Pinpoint the cell where the given text exists, returning its [x, y] midpoint coordinate. 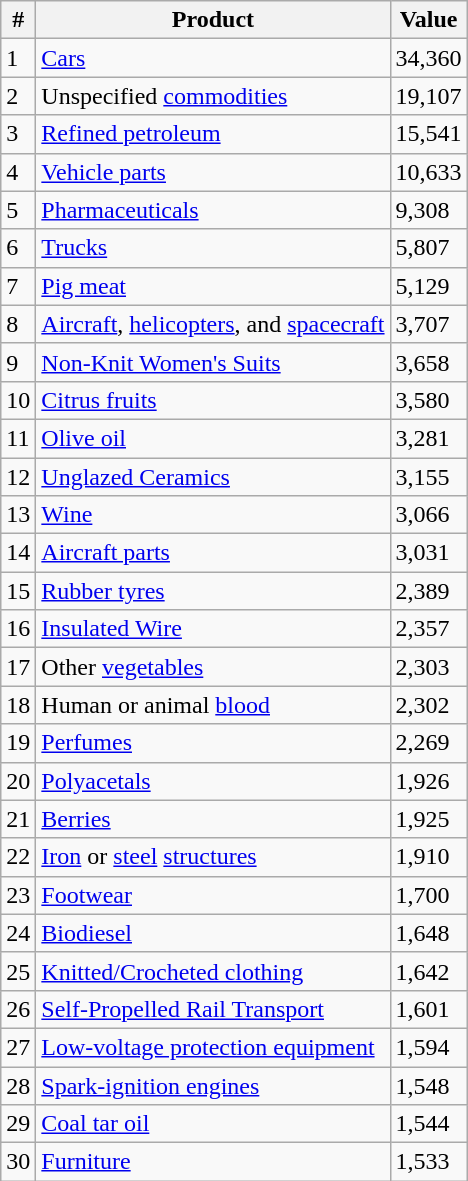
Iron or steel structures [213, 857]
5,129 [428, 286]
27 [18, 1047]
29 [18, 1124]
2,357 [428, 629]
7 [18, 286]
5 [18, 210]
16 [18, 629]
1,700 [428, 895]
Vehicle parts [213, 172]
3,066 [428, 515]
Value [428, 20]
11 [18, 438]
Footwear [213, 895]
Perfumes [213, 743]
9 [18, 362]
2,303 [428, 667]
Product [213, 20]
13 [18, 515]
23 [18, 895]
1,926 [428, 781]
3 [18, 134]
1,533 [428, 1162]
5,807 [428, 248]
12 [18, 477]
1,642 [428, 971]
Cars [213, 58]
1 [18, 58]
3,031 [428, 553]
2,389 [428, 591]
2,269 [428, 743]
21 [18, 819]
1,910 [428, 857]
6 [18, 248]
3,658 [428, 362]
Coal tar oil [213, 1124]
Human or animal blood [213, 705]
Knitted/Crocheted clothing [213, 971]
# [18, 20]
30 [18, 1162]
1,601 [428, 1009]
10 [18, 400]
Furniture [213, 1162]
14 [18, 553]
9,308 [428, 210]
Non-Knit Women's Suits [213, 362]
1,648 [428, 933]
Trucks [213, 248]
28 [18, 1085]
Pharmaceuticals [213, 210]
15,541 [428, 134]
24 [18, 933]
2,302 [428, 705]
1,544 [428, 1124]
15 [18, 591]
1,925 [428, 819]
Spark-ignition engines [213, 1085]
Self-Propelled Rail Transport [213, 1009]
20 [18, 781]
8 [18, 324]
Biodiesel [213, 933]
Other vegetables [213, 667]
Unglazed Ceramics [213, 477]
19 [18, 743]
Refined petroleum [213, 134]
22 [18, 857]
Pig meat [213, 286]
3,707 [428, 324]
Wine [213, 515]
26 [18, 1009]
Aircraft parts [213, 553]
10,633 [428, 172]
4 [18, 172]
Olive oil [213, 438]
Rubber tyres [213, 591]
3,580 [428, 400]
Insulated Wire [213, 629]
Citrus fruits [213, 400]
2 [18, 96]
1,594 [428, 1047]
19,107 [428, 96]
17 [18, 667]
Polyacetals [213, 781]
34,360 [428, 58]
18 [18, 705]
3,155 [428, 477]
Berries [213, 819]
3,281 [428, 438]
Low-voltage protection equipment [213, 1047]
1,548 [428, 1085]
Unspecified commodities [213, 96]
25 [18, 971]
Aircraft, helicopters, and spacecraft [213, 324]
